For the text-containing cell, return its midpoint in (x, y) coordinate format. 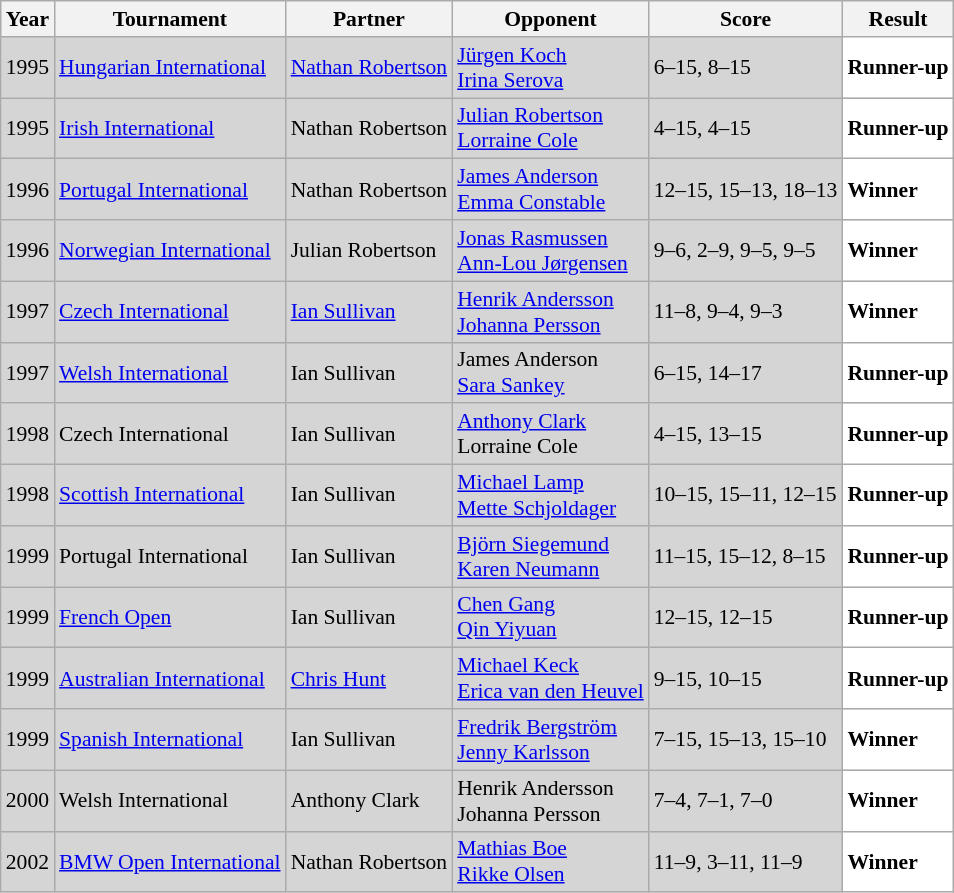
Tournament (170, 19)
6–15, 14–17 (746, 372)
Jonas Rasmussen Ann-Lou Jørgensen (550, 250)
4–15, 4–15 (746, 128)
Chen Gang Qin Yiyuan (550, 618)
4–15, 13–15 (746, 434)
Michael Keck Erica van den Heuvel (550, 678)
BMW Open International (170, 862)
11–9, 3–11, 11–9 (746, 862)
12–15, 15–13, 18–13 (746, 190)
Anthony Clark Lorraine Cole (550, 434)
Anthony Clark (370, 800)
Year (28, 19)
7–4, 7–1, 7–0 (746, 800)
Partner (370, 19)
2002 (28, 862)
Score (746, 19)
Opponent (550, 19)
Scottish International (170, 496)
11–8, 9–4, 9–3 (746, 312)
9–6, 2–9, 9–5, 9–5 (746, 250)
Result (898, 19)
Björn Siegemund Karen Neumann (550, 556)
Hungarian International (170, 68)
12–15, 12–15 (746, 618)
Jürgen Koch Irina Serova (550, 68)
10–15, 15–11, 12–15 (746, 496)
French Open (170, 618)
11–15, 15–12, 8–15 (746, 556)
Chris Hunt (370, 678)
James Anderson Emma Constable (550, 190)
Julian Robertson Lorraine Cole (550, 128)
Michael Lamp Mette Schjoldager (550, 496)
Australian International (170, 678)
Norwegian International (170, 250)
Irish International (170, 128)
9–15, 10–15 (746, 678)
6–15, 8–15 (746, 68)
7–15, 15–13, 15–10 (746, 740)
Mathias Boe Rikke Olsen (550, 862)
2000 (28, 800)
Fredrik Bergström Jenny Karlsson (550, 740)
Julian Robertson (370, 250)
James Anderson Sara Sankey (550, 372)
Spanish International (170, 740)
